Locate the cell with the specified text and output its [X, Y] center coordinate. 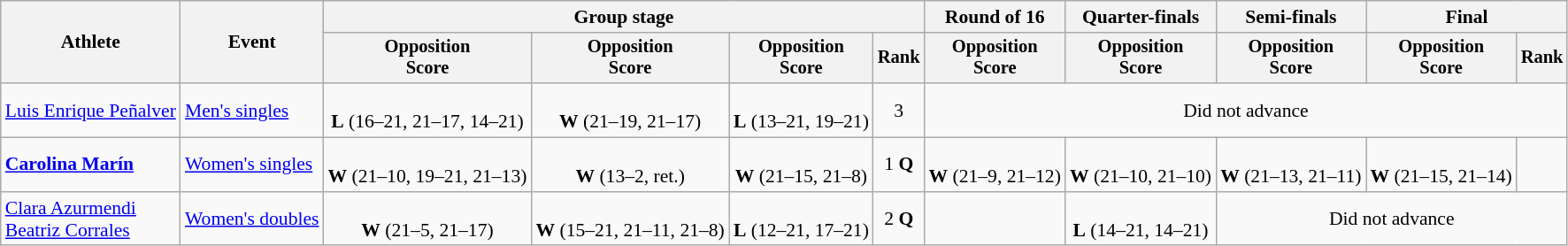
L (13–21, 19–21) [802, 110]
Clara AzurmendiBeatriz Corrales [90, 219]
1 Q [899, 165]
W (21–5, 21–17) [427, 219]
W (13–2, ret.) [630, 165]
W (21–19, 21–17) [630, 110]
Women's singles [252, 165]
2 Q [899, 219]
Women's doubles [252, 219]
W (15–21, 21–11, 21–8) [630, 219]
W (21–10, 19–21, 21–13) [427, 165]
L (14–21, 14–21) [1141, 219]
W (21–10, 21–10) [1141, 165]
W (21–15, 21–8) [802, 165]
Carolina Marín [90, 165]
Group stage [623, 17]
W (21–9, 21–12) [995, 165]
Round of 16 [995, 17]
Final [1467, 17]
Event [252, 42]
W (21–15, 21–14) [1441, 165]
Quarter-finals [1141, 17]
Athlete [90, 42]
L (16–21, 21–17, 14–21) [427, 110]
L (12–21, 17–21) [802, 219]
Luis Enrique Peñalver [90, 110]
W (21–13, 21–11) [1290, 165]
Men's singles [252, 110]
Semi-finals [1290, 17]
3 [899, 110]
